Locate the cell with the specified text and output its [X, Y] center coordinate. 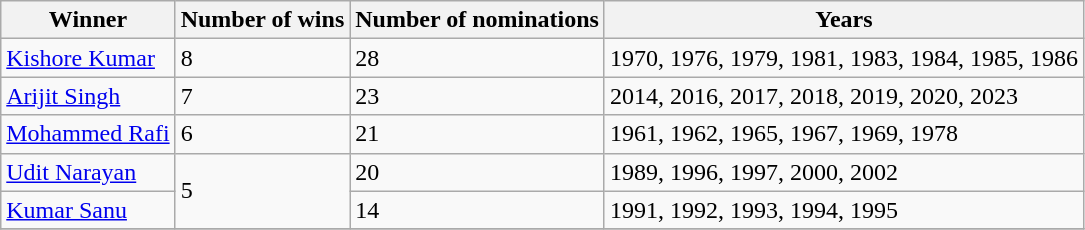
23 [478, 96]
7 [262, 96]
Udit Narayan [88, 172]
6 [262, 134]
Kumar Sanu [88, 210]
21 [478, 134]
14 [478, 210]
20 [478, 172]
1989, 1996, 1997, 2000, 2002 [844, 172]
8 [262, 58]
1970, 1976, 1979, 1981, 1983, 1984, 1985, 1986 [844, 58]
Kishore Kumar [88, 58]
5 [262, 191]
Arijit Singh [88, 96]
1961, 1962, 1965, 1967, 1969, 1978 [844, 134]
1991, 1992, 1993, 1994, 1995 [844, 210]
28 [478, 58]
Years [844, 20]
Mohammed Rafi [88, 134]
Number of wins [262, 20]
Winner [88, 20]
Number of nominations [478, 20]
2014, 2016, 2017, 2018, 2019, 2020, 2023 [844, 96]
